Locate the cell with the specified text and output its [X, Y] center coordinate. 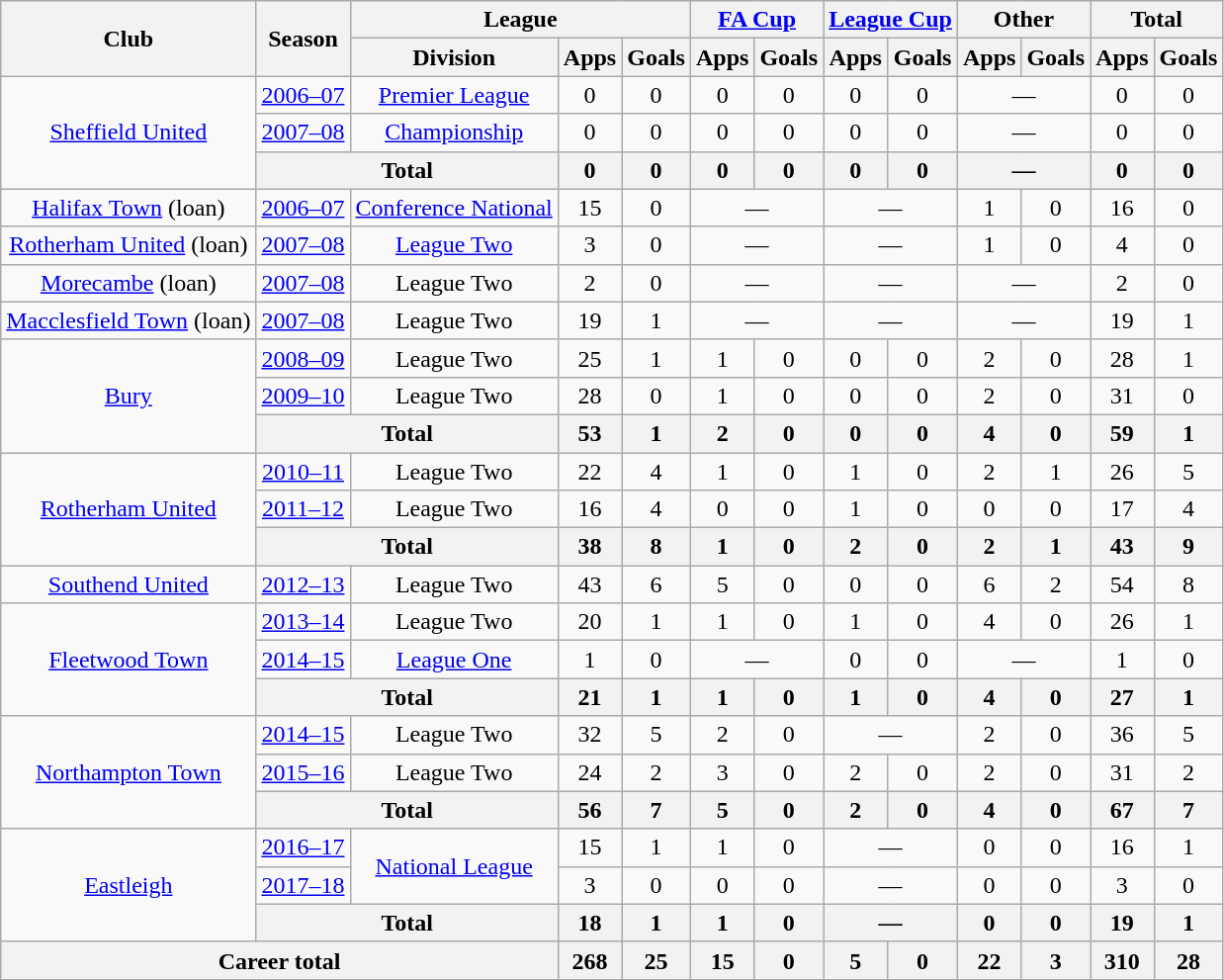
24 [589, 772]
Macclesfield Town (loan) [129, 320]
9 [1188, 547]
59 [1122, 433]
Season [303, 39]
54 [1122, 584]
Club [129, 39]
2008–09 [303, 358]
2009–10 [303, 396]
2016–17 [303, 847]
Championship [454, 133]
FA Cup [756, 20]
2011–12 [303, 509]
67 [1122, 810]
56 [589, 810]
2010–11 [303, 472]
310 [1122, 960]
Conference National [454, 208]
Rotherham United (loan) [129, 245]
League One [454, 660]
18 [589, 923]
Southend United [129, 584]
268 [589, 960]
20 [589, 622]
Northampton Town [129, 772]
2017–18 [303, 885]
32 [589, 735]
Sheffield United [129, 133]
Rotherham United [129, 509]
2013–14 [303, 622]
Halifax Town (loan) [129, 208]
National League [454, 866]
17 [1122, 509]
Career total [280, 960]
Division [454, 57]
36 [1122, 735]
38 [589, 547]
21 [589, 697]
53 [589, 433]
Fleetwood Town [129, 660]
27 [1122, 697]
League [520, 20]
2012–13 [303, 584]
Bury [129, 396]
Other [1023, 20]
Morecambe (loan) [129, 283]
League Cup [891, 20]
Premier League [454, 95]
2015–16 [303, 772]
Eastleigh [129, 885]
